Capture the cell that displays the provided text and extract its [x, y] central coordinate. 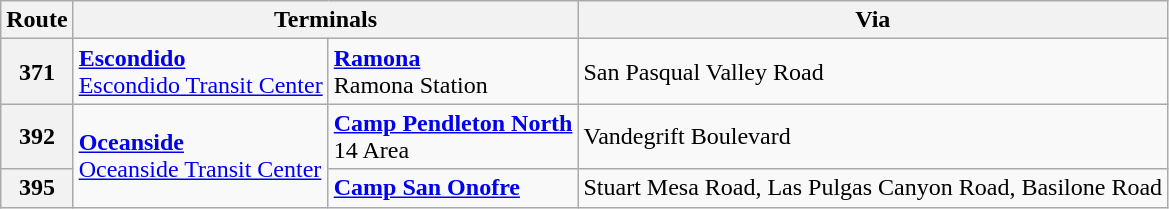
Stuart Mesa Road, Las Pulgas Canyon Road, Basilone Road [873, 188]
OceansideOceanside Transit Center [200, 156]
Terminals [326, 20]
Route [37, 20]
EscondidoEscondido Transit Center [200, 72]
392 [37, 136]
San Pasqual Valley Road [873, 72]
371 [37, 72]
Via [873, 20]
395 [37, 188]
Camp San Onofre [453, 188]
RamonaRamona Station [453, 72]
Camp Pendleton North14 Area [453, 136]
Vandegrift Boulevard [873, 136]
